Identify which cell holds the provided text, then report its [x, y] central coordinate. 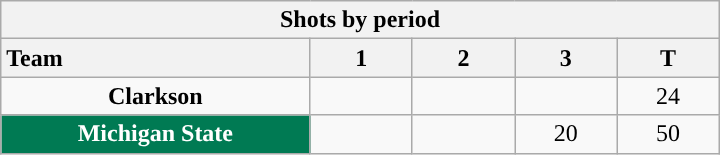
Michigan State [156, 134]
Team [156, 58]
50 [668, 134]
24 [668, 96]
Shots by period [360, 20]
3 [566, 58]
Clarkson [156, 96]
1 [361, 58]
20 [566, 134]
2 [463, 58]
T [668, 58]
